Determine the [X, Y] coordinate at the center of the cell enclosing the given text.  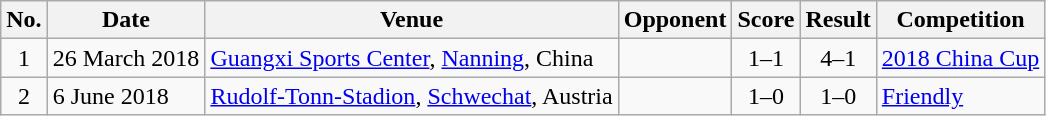
Guangxi Sports Center, Nanning, China [412, 58]
Result [838, 20]
Rudolf-Tonn-Stadion, Schwechat, Austria [412, 96]
Competition [960, 20]
6 June 2018 [126, 96]
4–1 [838, 58]
2018 China Cup [960, 58]
2 [24, 96]
No. [24, 20]
Opponent [675, 20]
26 March 2018 [126, 58]
Venue [412, 20]
1–1 [766, 58]
Friendly [960, 96]
Score [766, 20]
1 [24, 58]
Date [126, 20]
